Pinpoint the cell where the given text exists, returning its (X, Y) midpoint coordinate. 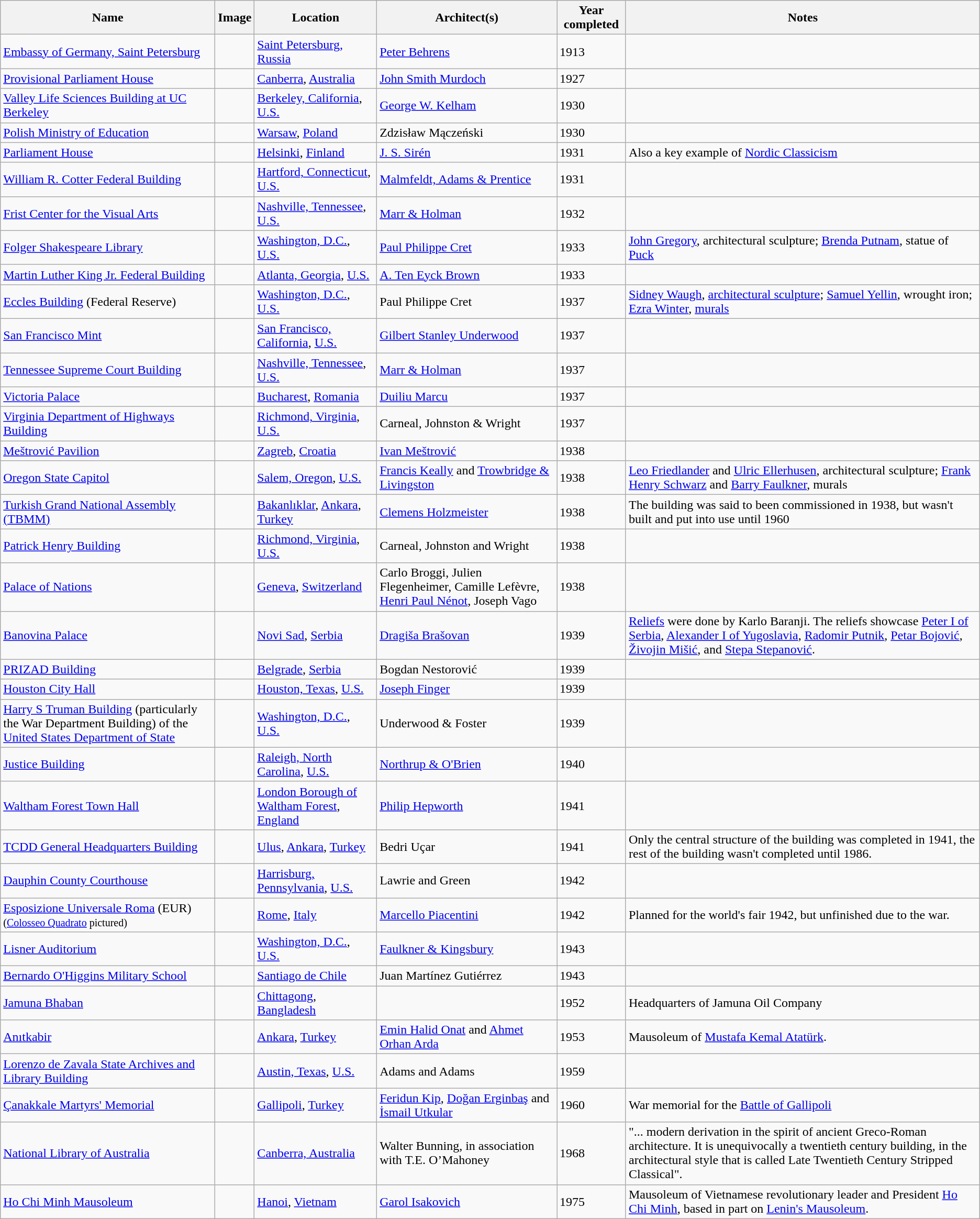
William R. Cotter Federal Building (108, 179)
Image (235, 18)
Waltham Forest Town Hall (108, 805)
Rome, Italy (316, 914)
Bogdan Nestorović (467, 669)
J. S. Sirén (467, 152)
1975 (592, 1201)
Virginia Department of Highways Building (108, 424)
Helsinki, Finland (316, 152)
Banovina Palace (108, 635)
Bedri Uçar (467, 846)
Joseph Finger (467, 689)
Clemens Holzmeister (467, 512)
San Francisco, California, U.S. (316, 335)
Lawrie and Green (467, 881)
Patrick Henry Building (108, 546)
Malmfeldt, Adams & Prentice (467, 179)
Notes (803, 18)
Victoria Palace (108, 397)
Salem, Oregon, U.S. (316, 478)
Faulkner & Kingsbury (467, 949)
Dragiša Brašovan (467, 635)
Only the central structure of the building was completed in 1941, the rest of the building wasn't completed until 1986. (803, 846)
Bucharest, Romania (316, 397)
Year completed (592, 18)
Santiago de Chile (316, 976)
Austin, Texas, U.S. (316, 1071)
Sidney Waugh, architectural sculpture; Samuel Yellin, wrought iron; Ezra Winter, murals (803, 302)
Anıtkabir (108, 1037)
Northrup & O'Brien (467, 764)
Adams and Adams (467, 1071)
1960 (592, 1105)
Feridun Kip, Doğan Erginbaş and İsmail Utkular (467, 1105)
Belgrade, Serbia (316, 669)
1952 (592, 1003)
Planned for the world's fair 1942, but unfinished due to the war. (803, 914)
Tennessee Supreme Court Building (108, 370)
1932 (592, 214)
Embassy of Germany, Saint Petersburg (108, 51)
Also a key example of Nordic Classicism (803, 152)
Bakanlıklar, Ankara, Turkey (316, 512)
Eccles Building (Federal Reserve) (108, 302)
Çanakkale Martyrs' Memorial (108, 1105)
Chittagong, Bangladesh (316, 1003)
Location (316, 18)
Ivan Meštrović (467, 451)
Carlo Broggi, Julien Flegenheimer, Camille Lefèvre, Henri Paul Nénot, Joseph Vago (467, 587)
Justice Building (108, 764)
John Gregory, architectural sculpture; Brenda Putnam, statue of Puck (803, 247)
Lorenzo de Zavala State Archives and Library Building (108, 1071)
Houston City Hall (108, 689)
1968 (592, 1153)
Headquarters of Jamuna Oil Company (803, 1003)
1940 (592, 764)
Saint Petersburg, Russia (316, 51)
Peter Behrens (467, 51)
Philip Hepworth (467, 805)
London Borough of Waltham Forest, England (316, 805)
Valley Life Sciences Building at UC Berkeley (108, 106)
Hanoi, Vietnam (316, 1201)
PRIZAD Building (108, 669)
1959 (592, 1071)
Meštrović Pavilion (108, 451)
Bernardo O'Higgins Military School (108, 976)
Atlanta, Georgia, U.S. (316, 274)
Raleigh, North Carolina, U.S. (316, 764)
Francis Keally and Trowbridge & Livingston (467, 478)
Houston, Texas, U.S. (316, 689)
Zdzisław Mączeński (467, 132)
Geneva, Switzerland (316, 587)
Ankara, Turkey (316, 1037)
Mausoleum of Vietnamese revolutionary leader and President Ho Chi Minh, based in part on Lenin's Mausoleum. (803, 1201)
Gallipoli, Turkey (316, 1105)
1953 (592, 1037)
John Smith Murdoch (467, 79)
Novi Sad, Serbia (316, 635)
Architect(s) (467, 18)
National Library of Australia (108, 1153)
Mausoleum of Mustafa Kemal Atatürk. (803, 1037)
Duiliu Marcu (467, 397)
Marcello Piacentini (467, 914)
Jamuna Bhaban (108, 1003)
Juan Martínez Gutiérrez (467, 976)
Oregon State Capitol (108, 478)
Gilbert Stanley Underwood (467, 335)
Name (108, 18)
Garol Isakovich (467, 1201)
Frist Center for the Visual Arts (108, 214)
Harrisburg, Pennsylvania, U.S. (316, 881)
Dauphin County Courthouse (108, 881)
Martin Luther King Jr. Federal Building (108, 274)
Turkish Grand National Assembly (TBMM) (108, 512)
Polish Ministry of Education (108, 132)
War memorial for the Battle of Gallipoli (803, 1105)
Palace of Nations (108, 587)
Leo Friedlander and Ulric Ellerhusen, architectural sculpture; Frank Henry Schwarz and Barry Faulkner, murals (803, 478)
1927 (592, 79)
Harry S Truman Building (particularly the War Department Building) of the United States Department of State (108, 723)
1913 (592, 51)
The building was said to been commissioned in 1938, but wasn't built and put into use until 1960 (803, 512)
Provisional Parliament House (108, 79)
Warsaw, Poland (316, 132)
Ulus, Ankara, Turkey (316, 846)
Emin Halid Onat and Ahmet Orhan Arda (467, 1037)
Walter Bunning, in association with T.E. O’Mahoney (467, 1153)
San Francisco Mint (108, 335)
Underwood & Foster (467, 723)
Esposizione Universale Roma (EUR)(Colosseo Quadrato pictured) (108, 914)
Lisner Auditorium (108, 949)
Parliament House (108, 152)
Carneal, Johnston & Wright (467, 424)
Berkeley, California, U.S. (316, 106)
TCDD General Headquarters Building (108, 846)
Zagreb, Croatia (316, 451)
Carneal, Johnston and Wright (467, 546)
Folger Shakespeare Library (108, 247)
A. Ten Eyck Brown (467, 274)
George W. Kelham (467, 106)
Ho Chi Minh Mausoleum (108, 1201)
Hartford, Connecticut, U.S. (316, 179)
